Output the [X, Y] coordinate of the center of the cell containing the given text.  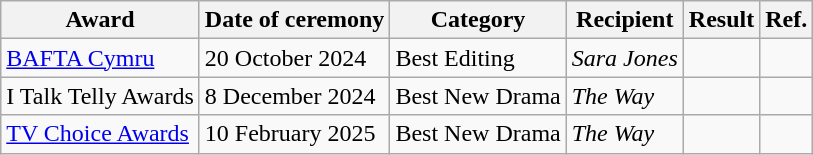
Result [721, 20]
Category [478, 20]
Recipient [624, 20]
Sara Jones [624, 58]
BAFTA Cymru [100, 58]
Ref. [786, 20]
8 December 2024 [294, 96]
Best Editing [478, 58]
10 February 2025 [294, 134]
Award [100, 20]
Date of ceremony [294, 20]
20 October 2024 [294, 58]
I Talk Telly Awards [100, 96]
TV Choice Awards [100, 134]
